Return the [X, Y] coordinate for the center point of the cell that contains the specified text.  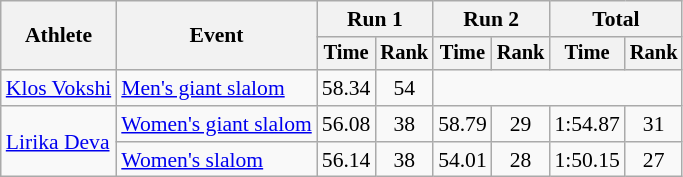
56.08 [346, 124]
Lirika Deva [59, 142]
Men's giant slalom [216, 88]
Klos Vokshi [59, 88]
Athlete [59, 36]
Event [216, 36]
58.79 [462, 124]
29 [521, 124]
38 [404, 124]
31 [654, 124]
58.34 [346, 88]
1:54.87 [586, 124]
54 [404, 88]
Run 2 [491, 19]
Women's giant slalom [216, 124]
Run 1 [375, 19]
Total [616, 19]
